Output the [x, y] coordinate of the center of the cell containing the given text.  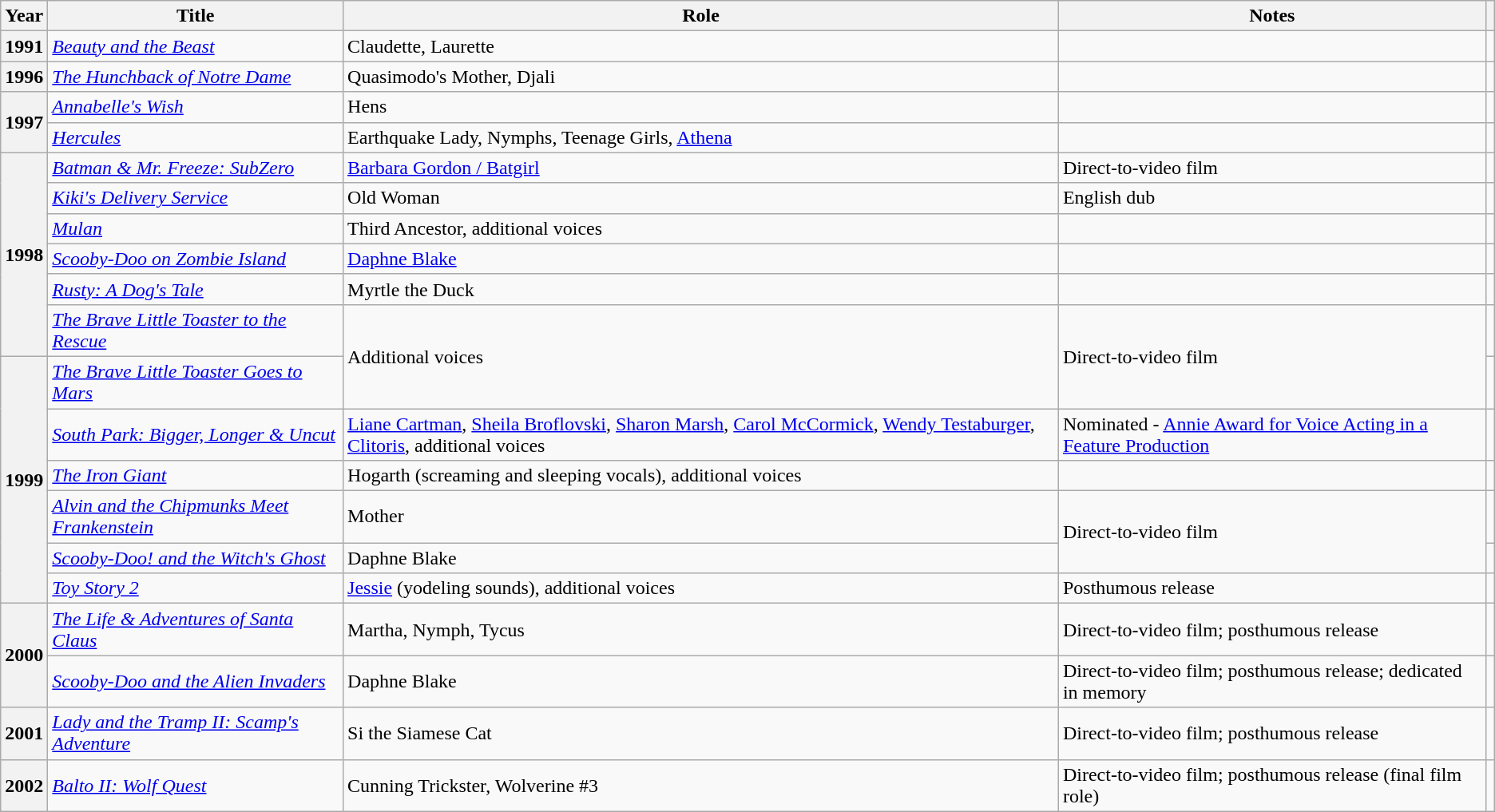
Third Ancestor, additional voices [701, 228]
Myrtle the Duck [701, 289]
Quasimodo's Mother, Djali [701, 77]
Role [701, 16]
The Hunchback of Notre Dame [196, 77]
South Park: Bigger, Longer & Uncut [196, 434]
The Brave Little Toaster Goes to Mars [196, 382]
Mulan [196, 228]
Claudette, Laurette [701, 46]
Title [196, 16]
Martha, Nymph, Tycus [701, 629]
Jessie (yodeling sounds), additional voices [701, 588]
The Iron Giant [196, 476]
1991 [24, 46]
Si the Siamese Cat [701, 733]
Alvin and the Chipmunks Meet Frankenstein [196, 517]
Direct-to-video film; posthumous release; dedicated in memory [1271, 682]
Notes [1271, 16]
Posthumous release [1271, 588]
1997 [24, 122]
Earthquake Lady, Nymphs, Teenage Girls, Athena [701, 137]
Additional voices [701, 356]
The Brave Little Toaster to the Rescue [196, 331]
Hercules [196, 137]
2002 [24, 786]
Rusty: A Dog's Tale [196, 289]
1998 [24, 254]
Scooby-Doo! and the Witch's Ghost [196, 558]
Kiki's Delivery Service [196, 198]
The Life & Adventures of Santa Claus [196, 629]
Lady and the Tramp II: Scamp's Adventure [196, 733]
Scooby-Doo and the Alien Invaders [196, 682]
Mother [701, 517]
Toy Story 2 [196, 588]
Hens [701, 107]
Beauty and the Beast [196, 46]
Scooby-Doo on Zombie Island [196, 259]
Hogarth (screaming and sleeping vocals), additional voices [701, 476]
Cunning Trickster, Wolverine #3 [701, 786]
1996 [24, 77]
Balto II: Wolf Quest [196, 786]
English dub [1271, 198]
Batman & Mr. Freeze: SubZero [196, 168]
Barbara Gordon / Batgirl [701, 168]
1999 [24, 479]
Liane Cartman, Sheila Broflovski, Sharon Marsh, Carol McCormick, Wendy Testaburger, Clitoris, additional voices [701, 434]
Nominated - Annie Award for Voice Acting in a Feature Production [1271, 434]
2001 [24, 733]
Direct-to-video film; posthumous release (final film role) [1271, 786]
Annabelle's Wish [196, 107]
2000 [24, 656]
Year [24, 16]
Old Woman [701, 198]
